Scan for the cell matching the given text and deliver its [X, Y] coordinate at center. 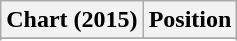
Chart (2015) [72, 20]
Position [190, 20]
